Extract the (x, y) coordinate from the center of the cell holding the provided text.  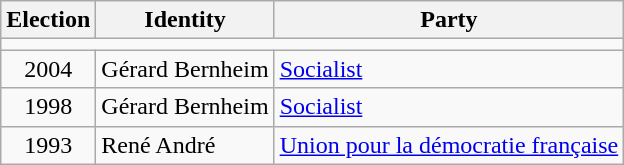
Identity (185, 20)
1998 (48, 107)
1993 (48, 145)
René André (185, 145)
2004 (48, 69)
Union pour la démocratie française (449, 145)
Election (48, 20)
Party (449, 20)
